Capture the cell that displays the provided text and extract its (X, Y) central coordinate. 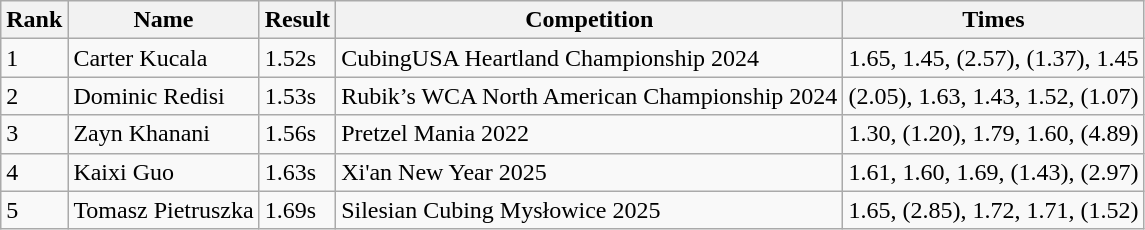
4 (34, 172)
1.69s (297, 210)
Rubik’s WCA North American Championship 2024 (590, 96)
1.63s (297, 172)
Name (164, 20)
Zayn Khanani (164, 134)
1.52s (297, 58)
Result (297, 20)
Pretzel Mania 2022 (590, 134)
Competition (590, 20)
3 (34, 134)
(2.05), 1.63, 1.43, 1.52, (1.07) (994, 96)
Kaixi Guo (164, 172)
Dominic Redisi (164, 96)
1.53s (297, 96)
Carter Kucala (164, 58)
1.30, (1.20), 1.79, 1.60, (4.89) (994, 134)
Times (994, 20)
5 (34, 210)
1 (34, 58)
CubingUSA Heartland Championship 2024 (590, 58)
1.56s (297, 134)
1.65, 1.45, (2.57), (1.37), 1.45 (994, 58)
Xi'an New Year 2025 (590, 172)
1.61, 1.60, 1.69, (1.43), (2.97) (994, 172)
Rank (34, 20)
2 (34, 96)
Silesian Cubing Mysłowice 2025 (590, 210)
Tomasz Pietruszka (164, 210)
1.65, (2.85), 1.72, 1.71, (1.52) (994, 210)
